Search for the cell housing the specified text and yield its [x, y] center coordinate. 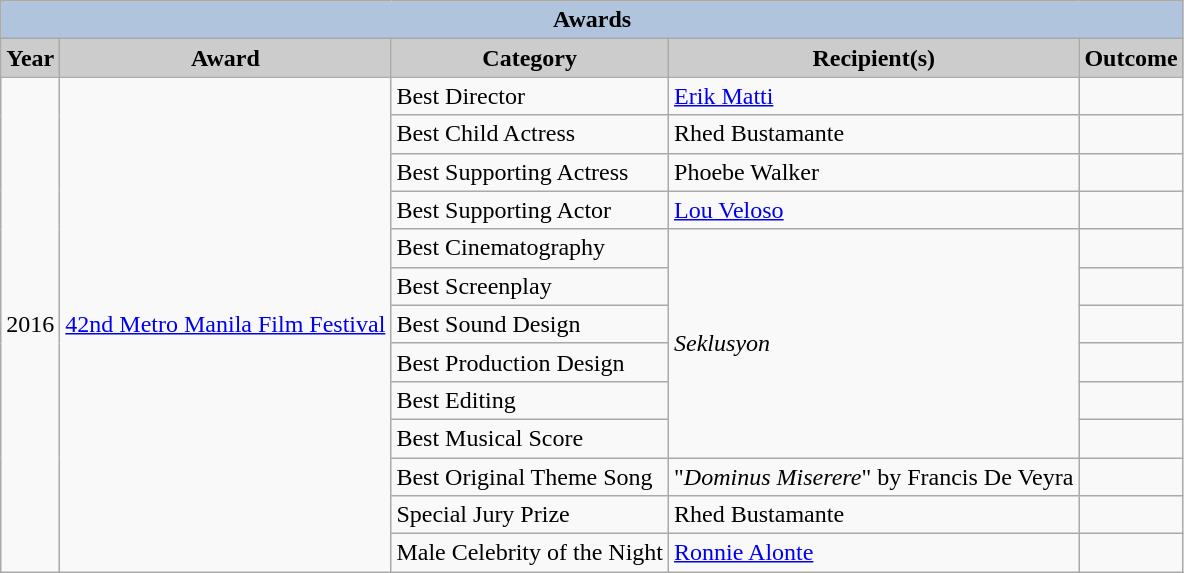
Best Production Design [530, 362]
Best Screenplay [530, 286]
"Dominus Miserere" by Francis De Veyra [874, 477]
Recipient(s) [874, 58]
Seklusyon [874, 343]
Award [226, 58]
Category [530, 58]
42nd Metro Manila Film Festival [226, 324]
Best Musical Score [530, 438]
Outcome [1131, 58]
Awards [592, 20]
Best Child Actress [530, 134]
2016 [30, 324]
Best Cinematography [530, 248]
Erik Matti [874, 96]
Ronnie Alonte [874, 553]
Phoebe Walker [874, 172]
Best Supporting Actress [530, 172]
Best Supporting Actor [530, 210]
Special Jury Prize [530, 515]
Best Sound Design [530, 324]
Male Celebrity of the Night [530, 553]
Lou Veloso [874, 210]
Best Editing [530, 400]
Year [30, 58]
Best Original Theme Song [530, 477]
Best Director [530, 96]
